Extract the (x, y) coordinate from the center of the cell holding the provided text.  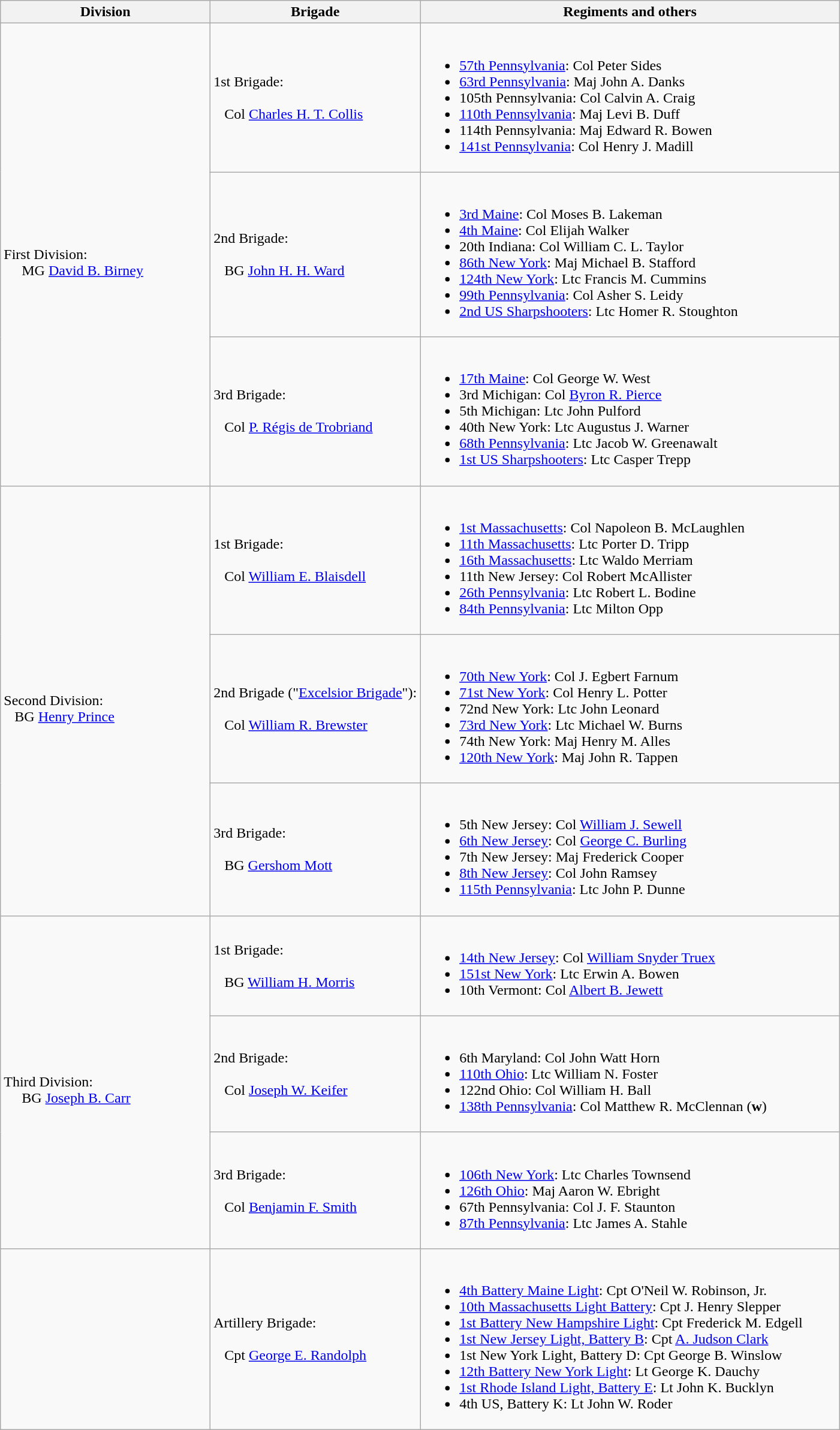
2nd Brigade: Col Joseph W. Keifer (315, 1074)
Division (106, 12)
106th New York: Ltc Charles Townsend126th Ohio: Maj Aaron W. Ebright67th Pennsylvania: Col J. F. Staunton87th Pennsylvania: Ltc James A. Stahle (630, 1190)
Artillery Brigade: Cpt George E. Randolph (315, 1339)
1st Brigade: BG William H. Morris (315, 965)
3rd Brigade: BG Gershom Mott (315, 849)
1st Brigade: Col Charles H. T. Collis (315, 98)
First Division: MG David B. Birney (106, 254)
Regiments and others (630, 12)
3rd Brigade: Col P. Régis de Trobriand (315, 411)
6th Maryland: Col John Watt Horn110th Ohio: Ltc William N. Foster122nd Ohio: Col William H. Ball138th Pennsylvania: Col Matthew R. McClennan (w) (630, 1074)
Second Division: BG Henry Prince (106, 700)
3rd Brigade: Col Benjamin F. Smith (315, 1190)
Brigade (315, 12)
14th New Jersey: Col William Snyder Truex151st New York: Ltc Erwin A. Bowen10th Vermont: Col Albert B. Jewett (630, 965)
2nd Brigade: BG John H. H. Ward (315, 254)
2nd Brigade ("Excelsior Brigade"): Col William R. Brewster (315, 709)
Third Division: BG Joseph B. Carr (106, 1082)
1st Brigade: Col William E. Blaisdell (315, 560)
